Return [X, Y] of the center of cell containing provided text 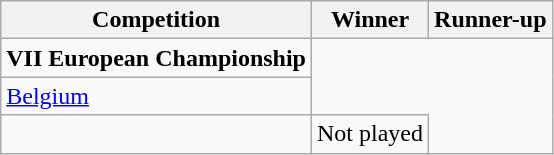
Not played [370, 134]
Runner-up [491, 20]
Belgium [156, 96]
Competition [156, 20]
VII European Championship [156, 58]
Winner [370, 20]
